Output the (X, Y) coordinate of the center of the cell containing the given text.  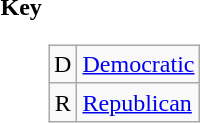
D (63, 64)
Republican (138, 102)
Democratic (138, 64)
R (63, 102)
